From the cell containing the given text, extract its center point as (X, Y) coordinate. 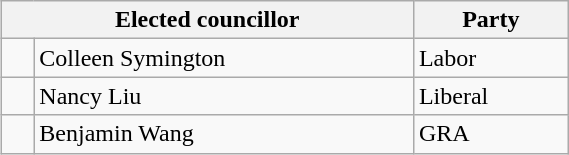
Labor (490, 58)
Liberal (490, 96)
GRA (490, 134)
Benjamin Wang (224, 134)
Nancy Liu (224, 96)
Colleen Symington (224, 58)
Elected councillor (207, 20)
Party (490, 20)
